Extract the (X, Y) coordinate from the center of the cell holding the provided text.  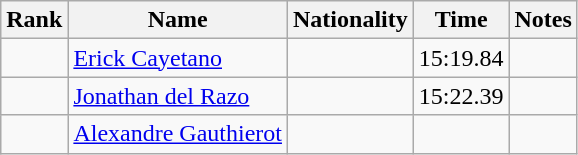
Jonathan del Razo (178, 96)
Rank (34, 20)
Erick Cayetano (178, 58)
15:22.39 (461, 96)
15:19.84 (461, 58)
Nationality (351, 20)
Notes (543, 20)
Alexandre Gauthierot (178, 134)
Time (461, 20)
Name (178, 20)
